Detect which cell encompasses the target text, then output its (x, y) center coordinate. 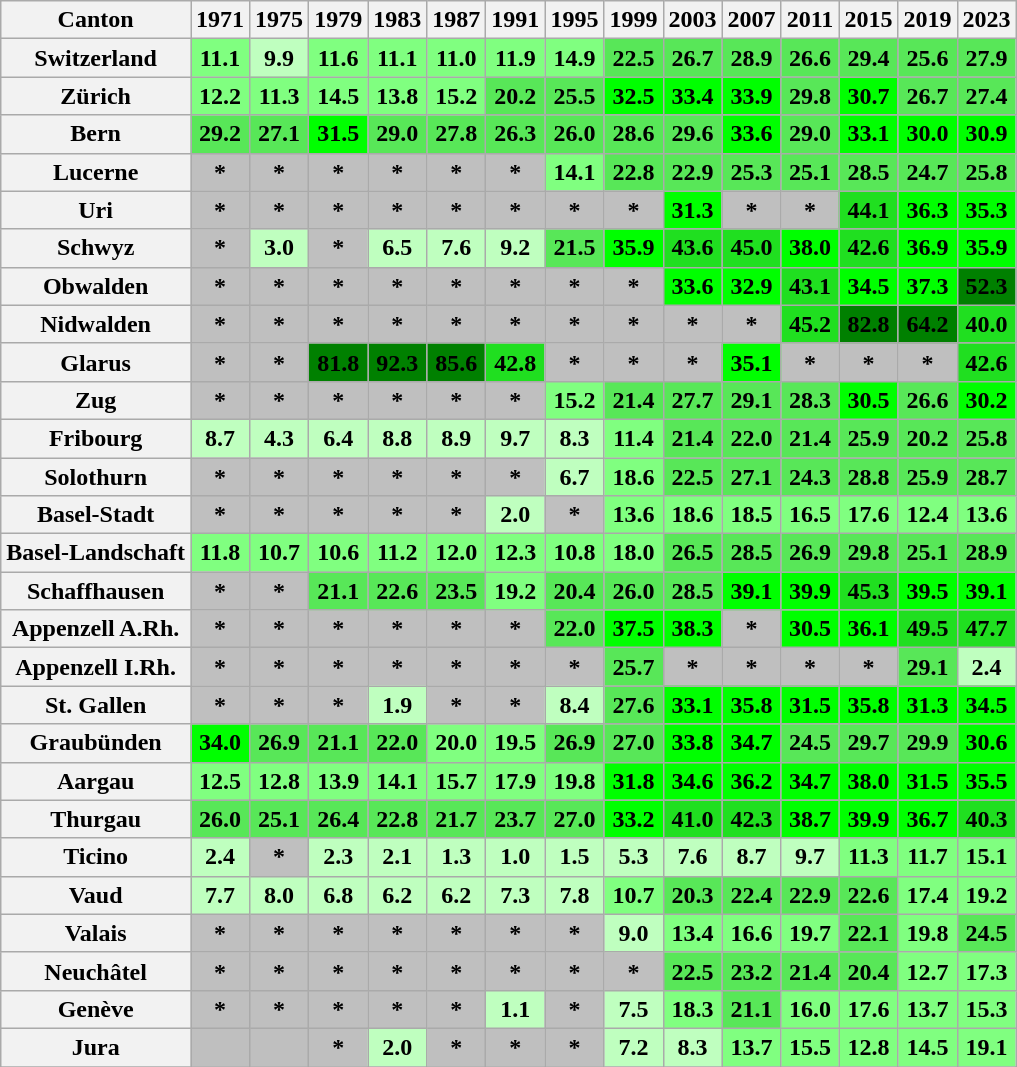
Nidwalden (96, 324)
St. Gallen (96, 705)
26.5 (692, 553)
Solothurn (96, 477)
44.1 (868, 210)
9.2 (516, 248)
6.8 (338, 895)
1987 (456, 20)
23.7 (516, 819)
12.0 (456, 553)
27.9 (986, 58)
30.9 (986, 134)
7.7 (220, 895)
7.5 (634, 1009)
2023 (986, 20)
27.8 (456, 134)
40.3 (986, 819)
29.4 (868, 58)
29.7 (868, 743)
Valais (96, 933)
36.3 (928, 210)
Vaud (96, 895)
28.6 (634, 134)
25.5 (574, 96)
1999 (634, 20)
3.0 (280, 248)
29.9 (928, 743)
7.3 (516, 895)
2007 (752, 20)
12.4 (928, 515)
1.0 (516, 857)
27.6 (634, 705)
2015 (868, 20)
13.4 (692, 933)
21.5 (574, 248)
11.6 (338, 58)
36.9 (928, 248)
35.3 (986, 210)
45.2 (810, 324)
22.4 (752, 895)
Basel-Stadt (96, 515)
20.0 (456, 743)
45.0 (752, 248)
40.0 (986, 324)
1991 (516, 20)
29.6 (692, 134)
28.7 (986, 477)
Schwyz (96, 248)
21.7 (456, 819)
36.2 (752, 781)
42.8 (516, 362)
18.5 (752, 515)
49.5 (928, 629)
Genève (96, 1009)
30.2 (986, 400)
32.9 (752, 286)
Neuchâtel (96, 971)
12.3 (516, 553)
11.9 (516, 58)
Glarus (96, 362)
41.0 (692, 819)
Thurgau (96, 819)
19.7 (810, 933)
37.5 (634, 629)
Fribourg (96, 438)
1979 (338, 20)
19.5 (516, 743)
17.3 (986, 971)
Graubünden (96, 743)
35.1 (752, 362)
11.0 (456, 58)
1995 (574, 20)
11.7 (928, 857)
30.7 (868, 96)
9.9 (280, 58)
47.7 (986, 629)
42.3 (752, 819)
12.7 (928, 971)
2003 (692, 20)
19.1 (986, 1047)
28.8 (868, 477)
11.8 (220, 553)
9.0 (634, 933)
43.1 (810, 286)
64.2 (928, 324)
2011 (810, 20)
20.3 (692, 895)
25.6 (928, 58)
33.9 (752, 96)
45.3 (868, 591)
16.0 (810, 1009)
24.7 (928, 172)
8.4 (574, 705)
32.5 (634, 96)
36.7 (928, 819)
1971 (220, 20)
82.8 (868, 324)
22.1 (868, 933)
11.4 (634, 438)
23.5 (456, 591)
12.2 (220, 96)
15.7 (456, 781)
Ticino (96, 857)
16.5 (810, 515)
1.1 (516, 1009)
12.5 (220, 781)
38.3 (692, 629)
8.0 (280, 895)
16.6 (752, 933)
2019 (928, 20)
18.0 (634, 553)
26.3 (516, 134)
23.2 (752, 971)
1.3 (456, 857)
33.4 (692, 96)
6.5 (398, 248)
29.2 (220, 134)
36.1 (868, 629)
1983 (398, 20)
10.6 (338, 553)
13.9 (338, 781)
Obwalden (96, 286)
34.6 (692, 781)
31.8 (634, 781)
8.8 (398, 438)
Aargau (96, 781)
15.5 (810, 1047)
7.8 (574, 895)
15.3 (986, 1009)
6.7 (574, 477)
37.3 (928, 286)
13.8 (398, 96)
Uri (96, 210)
81.8 (338, 362)
Bern (96, 134)
Lucerne (96, 172)
Schaffhausen (96, 591)
34.0 (220, 743)
25.7 (634, 667)
25.3 (752, 172)
6.4 (338, 438)
52.3 (986, 286)
2.3 (338, 857)
Jura (96, 1047)
17.9 (516, 781)
15.1 (986, 857)
1.5 (574, 857)
1975 (280, 20)
Zug (96, 400)
43.6 (692, 248)
14.9 (574, 58)
18.3 (692, 1009)
2.1 (398, 857)
24.3 (810, 477)
92.3 (398, 362)
35.5 (986, 781)
10.8 (574, 553)
38.7 (810, 819)
27.4 (986, 96)
33.2 (634, 819)
17.4 (928, 895)
8.9 (456, 438)
28.3 (810, 400)
85.6 (456, 362)
26.4 (338, 819)
30.0 (928, 134)
Appenzell A.Rh. (96, 629)
11.2 (398, 553)
27.7 (692, 400)
Basel-Landschaft (96, 553)
33.8 (692, 743)
30.6 (986, 743)
39.5 (928, 591)
5.3 (634, 857)
Canton (96, 20)
4.3 (280, 438)
7.2 (634, 1047)
Zürich (96, 96)
Switzerland (96, 58)
Appenzell I.Rh. (96, 667)
1.9 (398, 705)
